Identify which cell holds the provided text, then report its [X, Y] central coordinate. 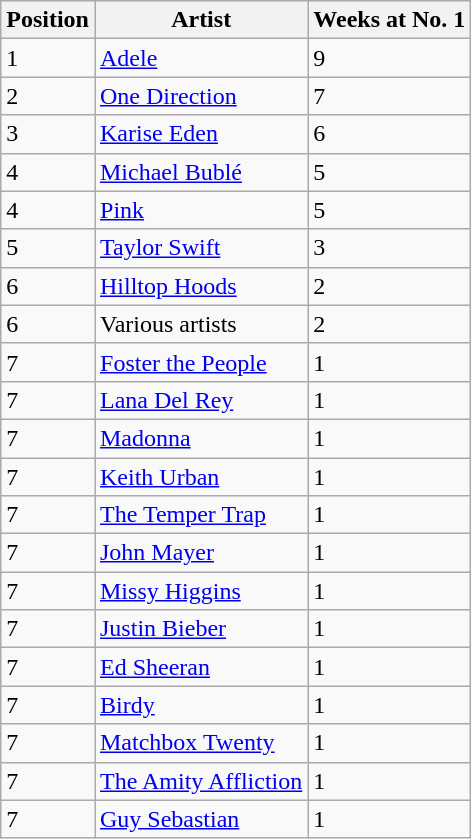
Matchbox Twenty [200, 743]
Ed Sheeran [200, 667]
The Temper Trap [200, 515]
Lana Del Rey [200, 400]
The Amity Affliction [200, 781]
Weeks at No. 1 [390, 20]
One Direction [200, 96]
Position [48, 20]
Foster the People [200, 362]
Birdy [200, 705]
Guy Sebastian [200, 819]
Hilltop Hoods [200, 286]
Madonna [200, 438]
Taylor Swift [200, 248]
Missy Higgins [200, 591]
Various artists [200, 324]
9 [390, 58]
Keith Urban [200, 477]
Pink [200, 210]
Adele [200, 58]
Justin Bieber [200, 629]
John Mayer [200, 553]
Artist [200, 20]
Michael Bublé [200, 172]
Karise Eden [200, 134]
